Output the [X, Y] coordinate of the center of the cell containing the given text.  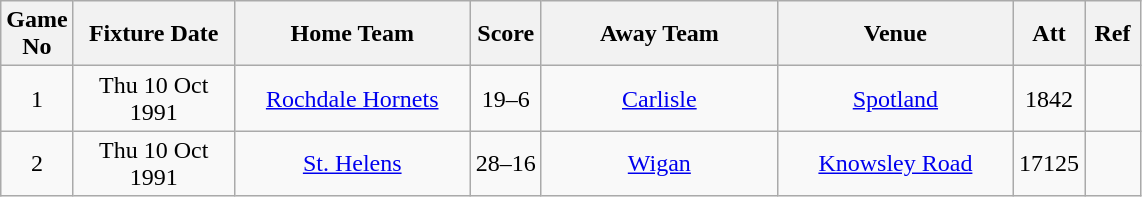
2 [37, 164]
28–16 [506, 164]
Spotland [895, 98]
Venue [895, 34]
Home Team [352, 34]
1842 [1048, 98]
1 [37, 98]
Fixture Date [154, 34]
Game No [37, 34]
Att [1048, 34]
Wigan [659, 164]
Carlisle [659, 98]
Rochdale Hornets [352, 98]
St. Helens [352, 164]
Knowsley Road [895, 164]
Score [506, 34]
Ref [1112, 34]
Away Team [659, 34]
17125 [1048, 164]
19–6 [506, 98]
